Capture the cell that displays the provided text and extract its (x, y) central coordinate. 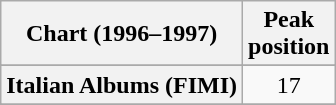
17 (289, 85)
Peak position (289, 34)
Italian Albums (FIMI) (122, 85)
Chart (1996–1997) (122, 34)
